Identify which cell holds the provided text, then report its [x, y] central coordinate. 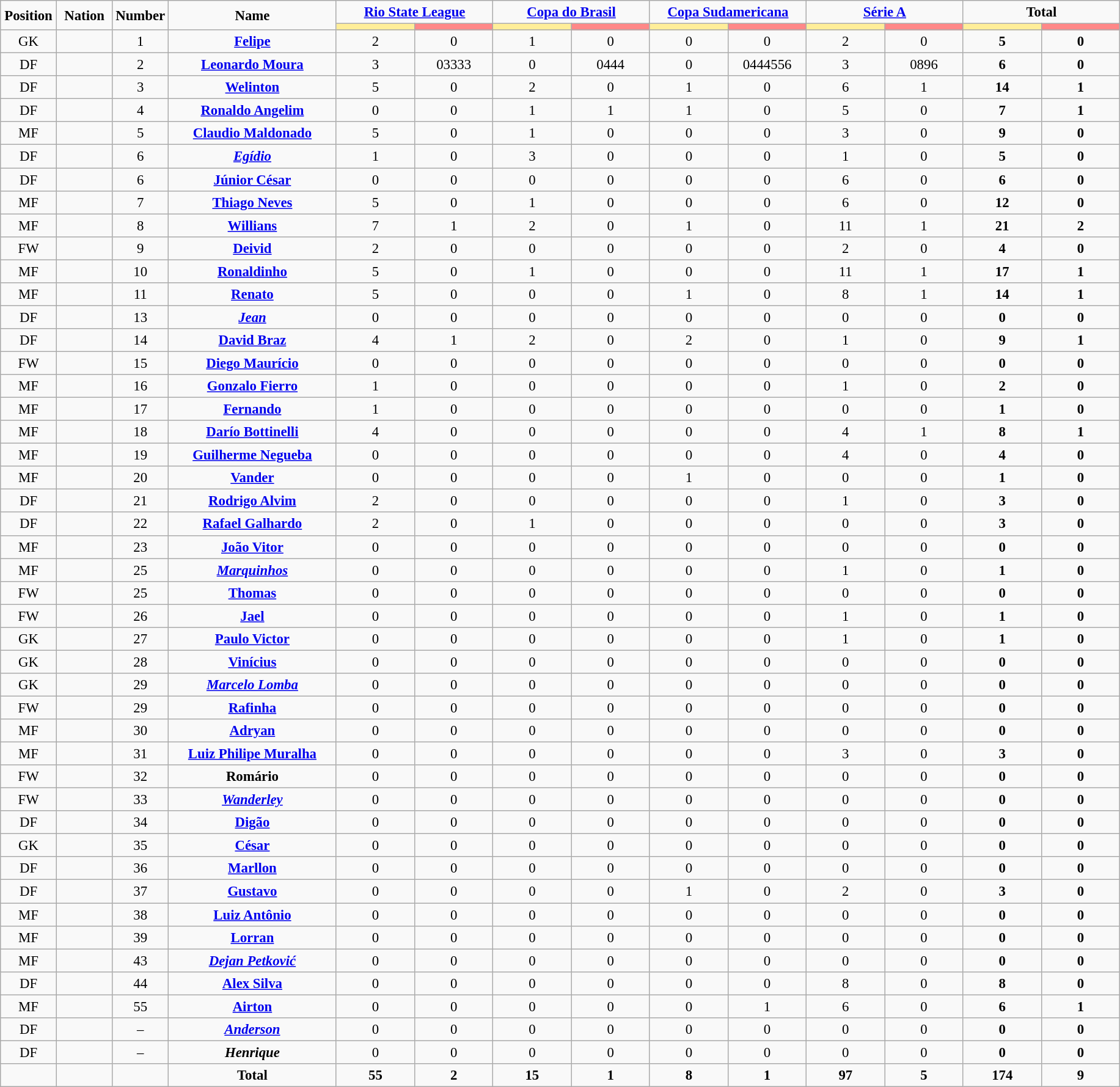
35 [141, 846]
10 [141, 271]
Rafinha [253, 708]
22 [141, 524]
Thomas [253, 593]
Renato [253, 295]
Position [29, 15]
Ronaldinho [253, 271]
Henrique [253, 1052]
Série A [885, 12]
43 [141, 961]
Jael [253, 616]
Gustavo [253, 891]
Diego Maurício [253, 363]
Willians [253, 225]
Paulo Victor [253, 639]
32 [141, 777]
0896 [924, 65]
Airton [253, 1006]
23 [141, 547]
Fernando [253, 409]
Felipe [253, 42]
12 [1002, 202]
Luiz Philipe Muralha [253, 754]
18 [141, 432]
174 [1002, 1075]
Ronaldo Angelim [253, 111]
Leonardo Moura [253, 65]
David Braz [253, 340]
39 [141, 937]
31 [141, 754]
Anderson [253, 1030]
Marcelo Lomba [253, 685]
Number [141, 15]
37 [141, 891]
27 [141, 639]
Gonzalo Fierro [253, 386]
26 [141, 616]
Jean [253, 317]
44 [141, 983]
19 [141, 455]
Adryan [253, 731]
Dejan Petković [253, 961]
Welinton [253, 87]
30 [141, 731]
Vinícius [253, 662]
Guilherme Negueba [253, 455]
Júnior César [253, 180]
Rodrigo Alvim [253, 501]
Rafael Galhardo [253, 524]
Marllon [253, 868]
Copa Sudamericana [728, 12]
César [253, 846]
Deivid [253, 248]
34 [141, 822]
Name [253, 15]
03333 [454, 65]
16 [141, 386]
Rio State League [414, 12]
Wanderley [253, 800]
20 [141, 478]
Luiz Antônio [253, 915]
Claudio Maldonado [253, 134]
Copa do Brasil [571, 12]
33 [141, 800]
0444556 [767, 65]
Digão [253, 822]
João Vitor [253, 547]
Alex Silva [253, 983]
Marquinhos [253, 570]
Nation [84, 15]
36 [141, 868]
Darío Bottinelli [253, 432]
Vander [253, 478]
38 [141, 915]
13 [141, 317]
97 [846, 1075]
28 [141, 662]
Romário [253, 777]
0444 [610, 65]
Lorran [253, 937]
Egídio [253, 156]
Thiago Neves [253, 202]
